From the cell containing the given text, extract its center point as [x, y] coordinate. 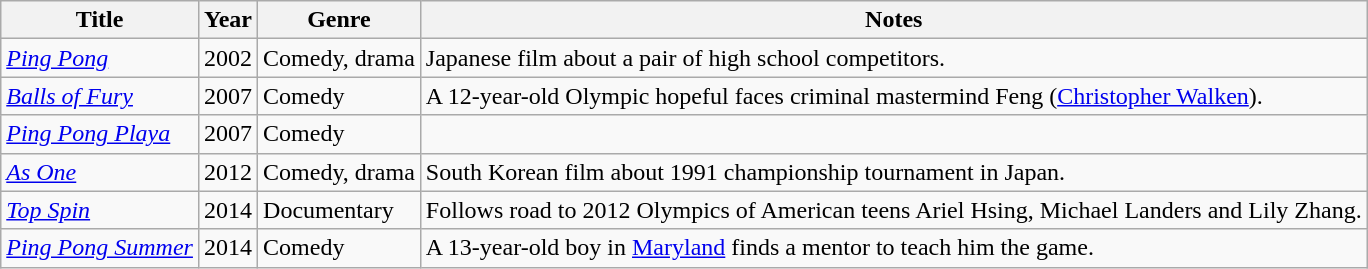
Notes [894, 20]
South Korean film about 1991 championship tournament in Japan. [894, 172]
Ping Pong Playa [100, 134]
2012 [228, 172]
Japanese film about a pair of high school competitors. [894, 58]
Follows road to 2012 Olympics of American teens Ariel Hsing, Michael Landers and Lily Zhang. [894, 210]
As One [100, 172]
Year [228, 20]
Genre [340, 20]
Documentary [340, 210]
Balls of Fury [100, 96]
Top Spin [100, 210]
A 12-year-old Olympic hopeful faces criminal mastermind Feng (Christopher Walken). [894, 96]
Title [100, 20]
Ping Pong [100, 58]
2002 [228, 58]
A 13-year-old boy in Maryland finds a mentor to teach him the game. [894, 248]
Ping Pong Summer [100, 248]
